Return the (x, y) coordinate for the center point of the cell that contains the specified text.  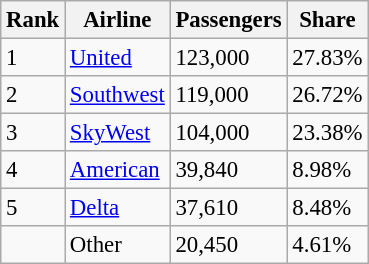
39,840 (228, 170)
8.48% (328, 208)
Rank (33, 20)
104,000 (228, 133)
27.83% (328, 58)
Share (328, 20)
3 (33, 133)
1 (33, 58)
4.61% (328, 245)
119,000 (228, 95)
Southwest (118, 95)
4 (33, 170)
United (118, 58)
American (118, 170)
SkyWest (118, 133)
Delta (118, 208)
8.98% (328, 170)
5 (33, 208)
Airline (118, 20)
Other (118, 245)
Passengers (228, 20)
123,000 (228, 58)
20,450 (228, 245)
26.72% (328, 95)
2 (33, 95)
23.38% (328, 133)
37,610 (228, 208)
